Determine the (x, y) coordinate at the center of the cell enclosing the given text.  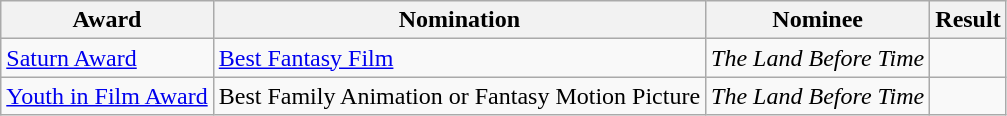
Nomination (459, 20)
Best Family Animation or Fantasy Motion Picture (459, 96)
Nominee (818, 20)
Youth in Film Award (107, 96)
Saturn Award (107, 58)
Result (968, 20)
Best Fantasy Film (459, 58)
Award (107, 20)
